Return the (X, Y) coordinate for the center point of the cell that contains the specified text.  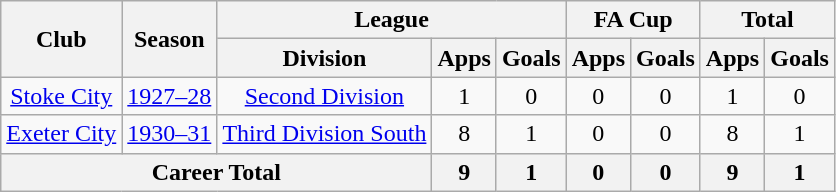
Second Division (324, 96)
1930–31 (170, 134)
Division (324, 58)
Exeter City (62, 134)
Season (170, 39)
Third Division South (324, 134)
FA Cup (633, 20)
Total (767, 20)
Club (62, 39)
Stoke City (62, 96)
League (392, 20)
1927–28 (170, 96)
Career Total (216, 172)
